Find where the given text appears and provide that cell's center as [X, Y] coordinate. 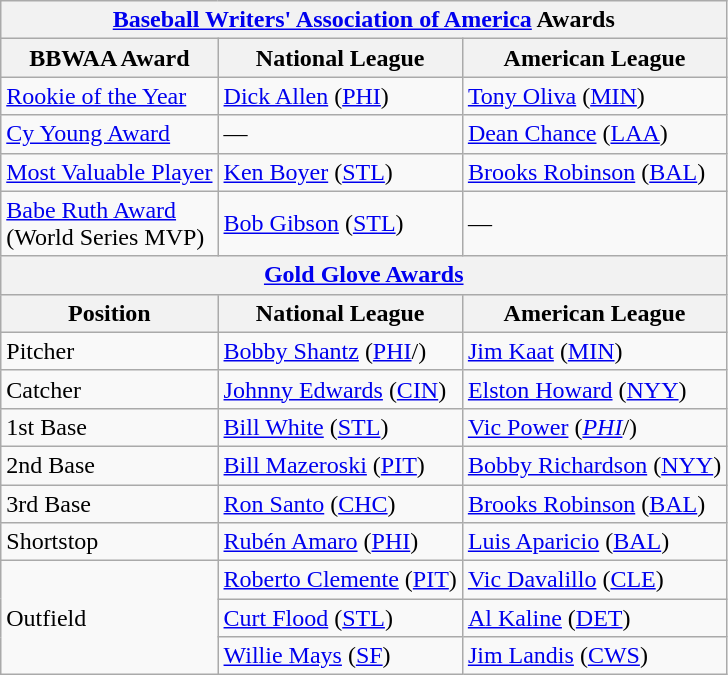
Al Kaline (DET) [594, 618]
Pitcher [110, 351]
Bob Gibson (STL) [340, 224]
Bill White (STL) [340, 427]
Elston Howard (NYY) [594, 389]
Ron Santo (CHC) [340, 503]
3rd Base [110, 503]
Rubén Amaro (PHI) [340, 542]
Luis Aparicio (BAL) [594, 542]
Outfield [110, 618]
Dick Allen (PHI) [340, 96]
BBWAA Award [110, 58]
2nd Base [110, 465]
1st Base [110, 427]
Dean Chance (LAA) [594, 134]
Roberto Clemente (PIT) [340, 580]
Most Valuable Player [110, 172]
Baseball Writers' Association of America Awards [364, 20]
Vic Davalillo (CLE) [594, 580]
Cy Young Award [110, 134]
Willie Mays (SF) [340, 656]
Rookie of the Year [110, 96]
Curt Flood (STL) [340, 618]
Gold Glove Awards [364, 275]
Jim Landis (CWS) [594, 656]
Bobby Richardson (NYY) [594, 465]
Position [110, 313]
Jim Kaat (MIN) [594, 351]
Bill Mazeroski (PIT) [340, 465]
Bobby Shantz (PHI/) [340, 351]
Babe Ruth Award(World Series MVP) [110, 224]
Vic Power (PHI/) [594, 427]
Johnny Edwards (CIN) [340, 389]
Ken Boyer (STL) [340, 172]
Catcher [110, 389]
Tony Oliva (MIN) [594, 96]
Shortstop [110, 542]
